Detect which cell encompasses the target text, then output its (X, Y) center coordinate. 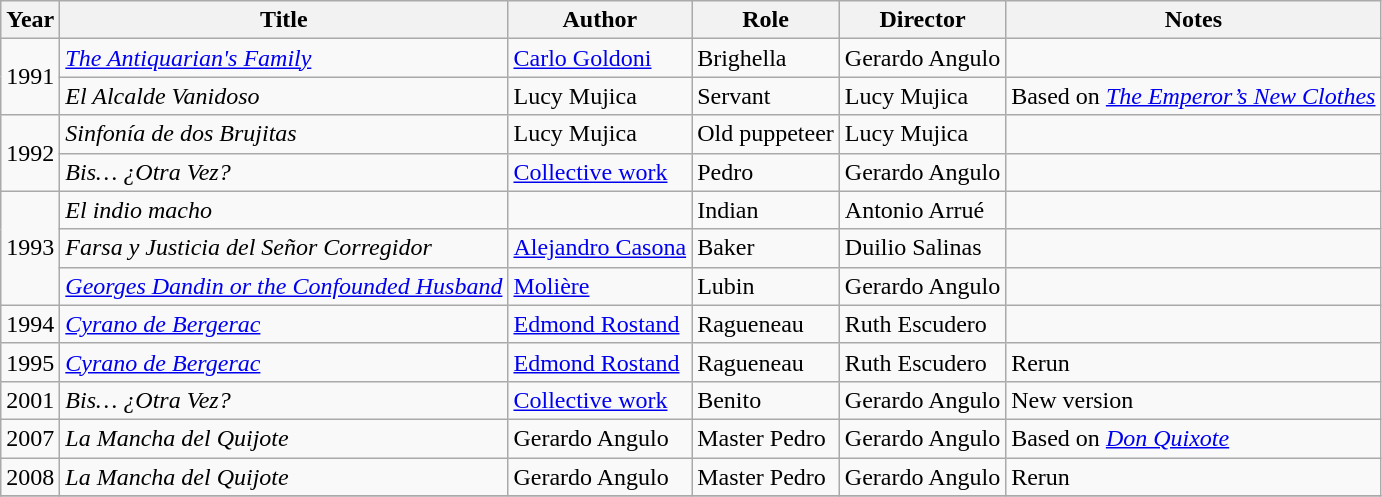
Baker (766, 248)
Antonio Arrué (922, 210)
Sinfonía de dos Brujitas (284, 134)
New version (1194, 400)
Year (30, 20)
Alejandro Casona (600, 248)
Old puppeteer (766, 134)
1994 (30, 324)
Servant (766, 96)
The Antiquarian's Family (284, 58)
Role (766, 20)
El indio macho (284, 210)
2007 (30, 438)
2001 (30, 400)
Director (922, 20)
Duilio Salinas (922, 248)
Carlo Goldoni (600, 58)
Indian (766, 210)
Title (284, 20)
Molière (600, 286)
Based on The Emperor’s New Clothes (1194, 96)
Lubin (766, 286)
Farsa y Justicia del Señor Corregidor (284, 248)
1993 (30, 248)
Brighella (766, 58)
Georges Dandin or the Confounded Husband (284, 286)
Author (600, 20)
2008 (30, 477)
Notes (1194, 20)
1992 (30, 153)
Based on Don Quixote (1194, 438)
1991 (30, 77)
El Alcalde Vanidoso (284, 96)
Pedro (766, 172)
1995 (30, 362)
Benito (766, 400)
